Scan for the cell matching the given text and deliver its [X, Y] coordinate at center. 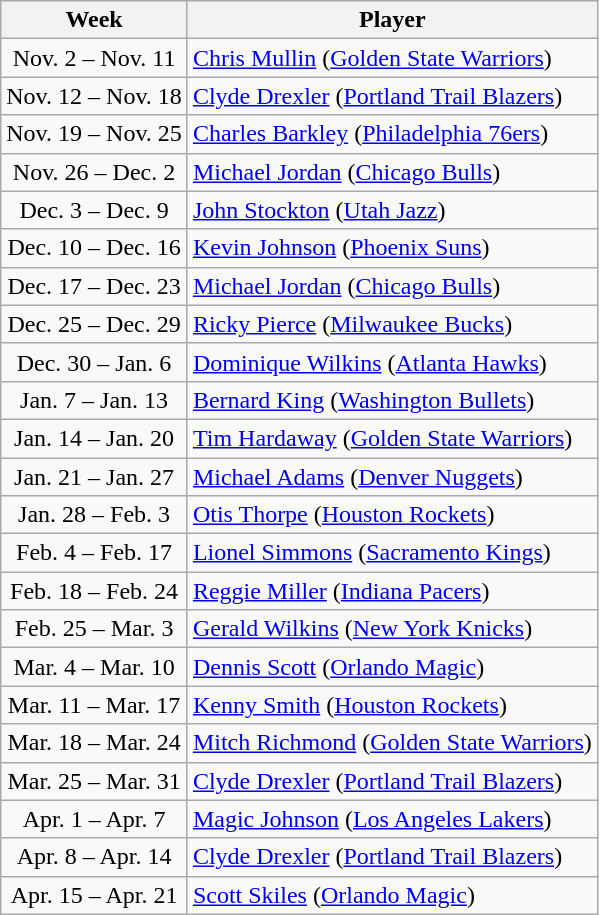
Charles Barkley (Philadelphia 76ers) [392, 134]
Feb. 4 – Feb. 17 [94, 553]
Chris Mullin (Golden State Warriors) [392, 58]
Ricky Pierce (Milwaukee Bucks) [392, 324]
Nov. 19 – Nov. 25 [94, 134]
Mar. 25 – Mar. 31 [94, 781]
Nov. 2 – Nov. 11 [94, 58]
Kenny Smith (Houston Rockets) [392, 705]
Player [392, 20]
Dennis Scott (Orlando Magic) [392, 667]
Jan. 14 – Jan. 20 [94, 438]
Jan. 28 – Feb. 3 [94, 515]
Apr. 8 – Apr. 14 [94, 857]
Tim Hardaway (Golden State Warriors) [392, 438]
Feb. 25 – Mar. 3 [94, 629]
Reggie Miller (Indiana Pacers) [392, 591]
Dec. 25 – Dec. 29 [94, 324]
Dominique Wilkins (Atlanta Hawks) [392, 362]
Dec. 10 – Dec. 16 [94, 248]
Otis Thorpe (Houston Rockets) [392, 515]
Mitch Richmond (Golden State Warriors) [392, 743]
Dec. 30 – Jan. 6 [94, 362]
Lionel Simmons (Sacramento Kings) [392, 553]
Mar. 4 – Mar. 10 [94, 667]
Jan. 21 – Jan. 27 [94, 477]
Jan. 7 – Jan. 13 [94, 400]
Bernard King (Washington Bullets) [392, 400]
Week [94, 20]
Feb. 18 – Feb. 24 [94, 591]
Magic Johnson (Los Angeles Lakers) [392, 819]
Michael Adams (Denver Nuggets) [392, 477]
Dec. 3 – Dec. 9 [94, 210]
John Stockton (Utah Jazz) [392, 210]
Dec. 17 – Dec. 23 [94, 286]
Apr. 15 – Apr. 21 [94, 895]
Apr. 1 – Apr. 7 [94, 819]
Kevin Johnson (Phoenix Suns) [392, 248]
Mar. 18 – Mar. 24 [94, 743]
Nov. 12 – Nov. 18 [94, 96]
Gerald Wilkins (New York Knicks) [392, 629]
Scott Skiles (Orlando Magic) [392, 895]
Nov. 26 – Dec. 2 [94, 172]
Mar. 11 – Mar. 17 [94, 705]
